Return (X, Y) of the center of cell containing provided text 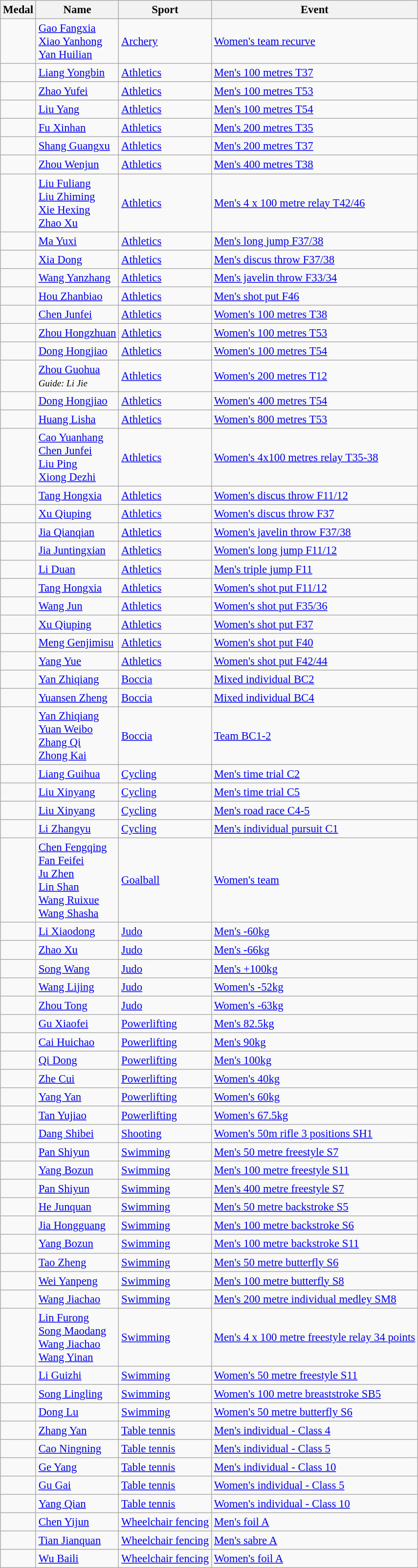
Liang Guihua (77, 774)
Men's 400 metre freestyle S7 (314, 1189)
Men's road race C4-5 (314, 811)
Men's 4 x 100 metre freestyle relay 34 points (314, 1337)
Women's individual - Class 5 (314, 1485)
Wang Yanzhang (77, 277)
Yang Yan (77, 1097)
Men's 200 metre individual medley SM8 (314, 1299)
Liu Yang (77, 109)
Song Wang (77, 969)
Men's 100 metres T54 (314, 109)
Women's individual - Class 10 (314, 1504)
Men's 50 metre butterfly S6 (314, 1262)
Men's -66kg (314, 950)
Men's time trial C5 (314, 792)
Wang Jun (77, 606)
Huang Lisha (77, 420)
Dang Shibei (77, 1134)
Liu Fuliang Liu Zhiming Xie Hexing Zhao Xu (77, 203)
Hou Zhanbiao (77, 296)
Shooting (165, 1134)
Mixed individual BC4 (314, 698)
Li Zhangyu (77, 829)
Wang Jiachao (77, 1299)
Sport (165, 10)
Wang Lijing (77, 987)
Yang Yue (77, 661)
Women's 40kg (314, 1079)
Xia Dong (77, 259)
Women's 50m rifle 3 positions SH1 (314, 1134)
Men's 4 x 100 metre relay T42/46 (314, 203)
Men's 90kg (314, 1042)
Tao Zheng (77, 1262)
Men's 200 metres T35 (314, 128)
Women's -52kg (314, 987)
Li Guizhi (77, 1376)
Meng Genjimisu (77, 643)
Wei Yanpeng (77, 1281)
Gu Xiaofei (77, 1023)
Women's 60kg (314, 1097)
Women's 100 metres T53 (314, 333)
Men's individual - Class 4 (314, 1430)
Qi Dong (77, 1060)
Men's foil A (314, 1522)
Men's +100kg (314, 969)
Men's 50 metre freestyle S7 (314, 1152)
Men's 100 metres T53 (314, 91)
Yuansen Zheng (77, 698)
Women's 100 metres T54 (314, 351)
Men's 100 metre backstroke S11 (314, 1244)
Tan Yujiao (77, 1115)
Men's 82.5kg (314, 1023)
Archery (165, 42)
Women's 800 metres T53 (314, 420)
Women's discus throw F37 (314, 514)
Men's time trial C2 (314, 774)
Goalball (165, 880)
Zhe Cui (77, 1079)
Ma Yuxi (77, 241)
Women's shot put F35/36 (314, 606)
Jia Hongguang (77, 1226)
Tian Jianquan (77, 1541)
Men's shot put F46 (314, 296)
Women's discus throw F11/12 (314, 496)
Women's -63kg (314, 1005)
Li Xiaodong (77, 932)
Medal (19, 10)
Men's 200 metres T37 (314, 146)
Men's individual pursuit C1 (314, 829)
Men's sabre A (314, 1541)
Men's long jump F37/38 (314, 241)
Li Duan (77, 569)
Lin Furong Song Maodang Wang Jiachao Wang Yinan (77, 1337)
Wu Baili (77, 1559)
Cao Yuanhang Chen Junfei Liu Ping Xiong Dezhi (77, 457)
Zhou Tong (77, 1005)
Men's 100 metre backstroke S6 (314, 1226)
Liang Yongbin (77, 73)
Women's team (314, 880)
Women's team recurve (314, 42)
Men's 400 metres T38 (314, 165)
Fu Xinhan (77, 128)
Women's 200 metres T12 (314, 376)
Women's 67.5kg (314, 1115)
Women's 50 metre freestyle S11 (314, 1376)
Men's triple jump F11 (314, 569)
Men's 50 metre backstroke S5 (314, 1207)
Chen Junfei (77, 315)
Mixed individual BC2 (314, 679)
Yang Qian (77, 1504)
Ge Yang (77, 1467)
Yan Zhiqiang (77, 679)
Cao Ningning (77, 1449)
Zhao Yufei (77, 91)
Women's long jump F11/12 (314, 551)
Chen Yijun (77, 1522)
Jia Qianqian (77, 532)
Zhou GuohuaGuide: Li Jie (77, 376)
Men's 100 metre butterfly S8 (314, 1281)
Team BC1-2 (314, 736)
Men's individual - Class 10 (314, 1467)
Men's 100 metre freestyle S11 (314, 1170)
Yan Zhiqiang Yuan Weibo Zhang Qi Zhong Kai (77, 736)
Women's javelin throw F37/38 (314, 532)
Chen Fengqing Fan Feifei Ju Zhen Lin Shan Wang Ruixue Wang Shasha (77, 880)
Name (77, 10)
Men's javelin throw F33/34 (314, 277)
Zhou Wenjun (77, 165)
Dong Lu (77, 1412)
Shang Guangxu (77, 146)
Women's foil A (314, 1559)
Women's shot put F11/12 (314, 588)
Women's 50 metre butterfly S6 (314, 1412)
Zhao Xu (77, 950)
Cai Huichao (77, 1042)
Women's 4x100 metres relay T35-38 (314, 457)
Song Lingling (77, 1394)
Men's 100kg (314, 1060)
Men's 100 metres T37 (314, 73)
He Junquan (77, 1207)
Zhou Hongzhuan (77, 333)
Gu Gai (77, 1485)
Women's 100 metre breaststroke SB5 (314, 1394)
Women's 400 metres T54 (314, 401)
Women's 100 metres T38 (314, 315)
Men's -60kg (314, 932)
Jia Juntingxian (77, 551)
Women's shot put F42/44 (314, 661)
Men's discus throw F37/38 (314, 259)
Women's shot put F40 (314, 643)
Men's individual - Class 5 (314, 1449)
Event (314, 10)
Women's shot put F37 (314, 624)
Zhang Yan (77, 1430)
Gao Fangxia Xiao Yanhong Yan Huilian (77, 42)
